Provide the [X, Y] coordinate of the cell's center where the given text is located.  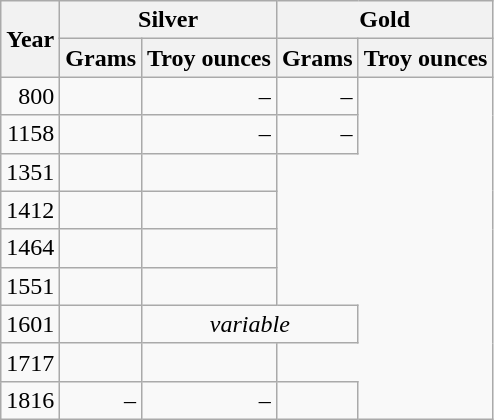
1412 [30, 210]
1464 [30, 248]
1551 [30, 286]
1158 [30, 134]
Year [30, 39]
1717 [30, 362]
1601 [30, 324]
Gold [384, 20]
1351 [30, 172]
1816 [30, 400]
variable [250, 324]
Silver [168, 20]
800 [30, 96]
